Search for the cell housing the specified text and yield its [X, Y] center coordinate. 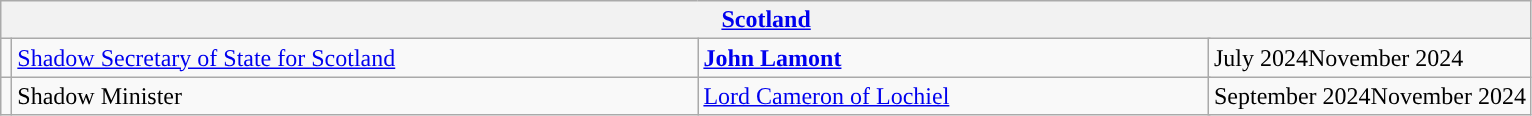
John Lamont [954, 58]
Lord Cameron of Lochiel [954, 96]
Shadow Minister [355, 96]
September 2024November 2024 [1370, 96]
Scotland [766, 20]
July 2024November 2024 [1370, 58]
Shadow Secretary of State for Scotland [355, 58]
